Output the (x, y) coordinate of the center of the cell containing the given text.  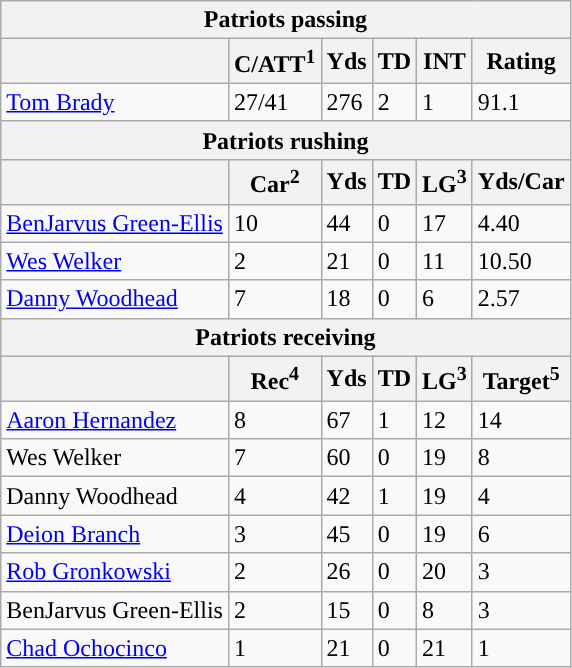
C/ATT1 (274, 62)
11 (445, 261)
12 (445, 420)
Car2 (274, 182)
26 (346, 572)
27/41 (274, 102)
Target5 (521, 378)
Rec4 (274, 378)
Deion Branch (115, 534)
67 (346, 420)
18 (346, 299)
4.40 (521, 223)
Patriots passing (286, 20)
14 (521, 420)
Rob Gronkowski (115, 572)
2.57 (521, 299)
10.50 (521, 261)
91.1 (521, 102)
20 (445, 572)
INT (445, 62)
17 (445, 223)
10 (274, 223)
Yds/Car (521, 182)
Tom Brady (115, 102)
Patriots rushing (286, 140)
44 (346, 223)
276 (346, 102)
60 (346, 458)
15 (346, 610)
Rating (521, 62)
Patriots receiving (286, 337)
Chad Ochocinco (115, 648)
45 (346, 534)
Aaron Hernandez (115, 420)
42 (346, 496)
